From the cell containing the given text, extract its center point as (x, y) coordinate. 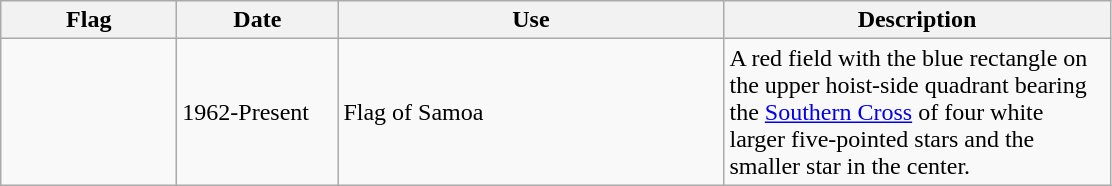
1962-Present (258, 112)
Use (531, 20)
Date (258, 20)
Description (917, 20)
Flag of Samoa (531, 112)
Flag (89, 20)
